Search for the cell housing the specified text and yield its [X, Y] center coordinate. 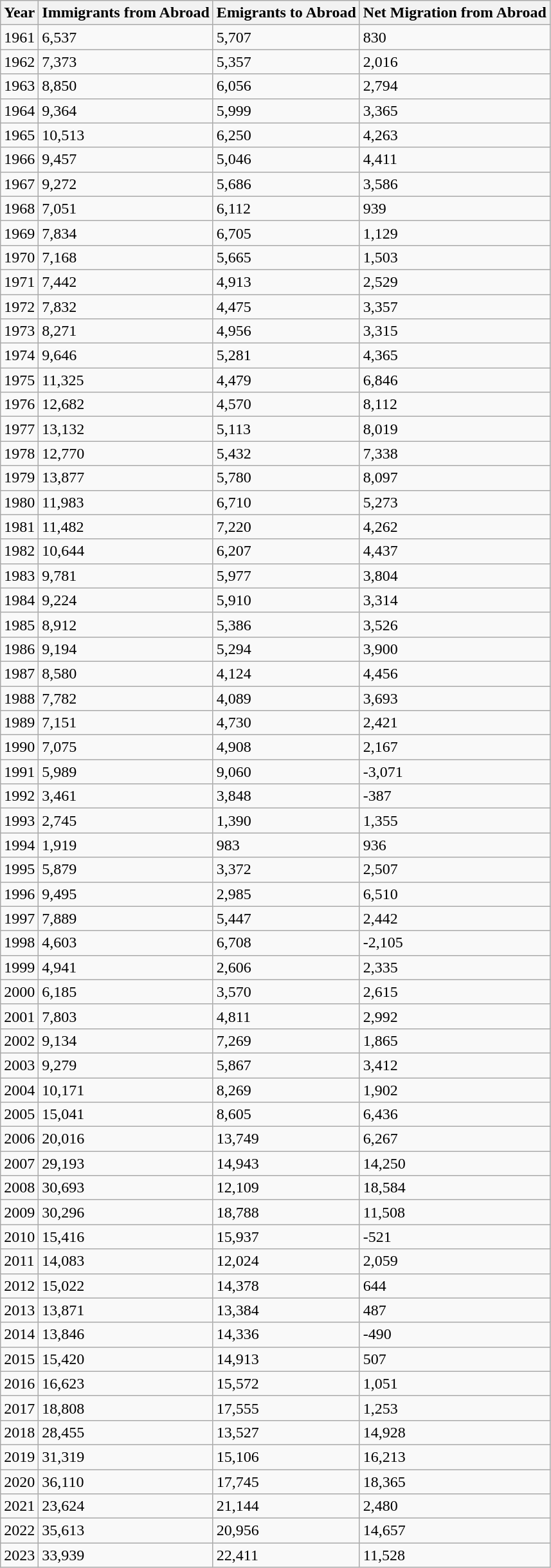
18,365 [455, 1481]
3,357 [455, 307]
6,250 [286, 135]
16,213 [455, 1457]
12,770 [126, 453]
4,437 [455, 551]
1996 [19, 894]
6,708 [286, 943]
3,372 [286, 870]
7,051 [126, 208]
18,788 [286, 1212]
5,989 [126, 772]
9,457 [126, 160]
4,730 [286, 723]
1966 [19, 160]
3,804 [455, 576]
1,253 [455, 1408]
6,267 [455, 1139]
2015 [19, 1359]
1979 [19, 478]
2020 [19, 1481]
9,495 [126, 894]
Emigrants to Abroad [286, 13]
1994 [19, 845]
16,623 [126, 1383]
15,572 [286, 1383]
507 [455, 1359]
1982 [19, 551]
9,272 [126, 184]
4,475 [286, 307]
2002 [19, 1041]
1974 [19, 356]
3,314 [455, 600]
6,436 [455, 1115]
2006 [19, 1139]
5,273 [455, 502]
12,024 [286, 1261]
7,803 [126, 1016]
1969 [19, 233]
1970 [19, 257]
14,250 [455, 1163]
2,606 [286, 967]
7,832 [126, 307]
9,364 [126, 111]
1997 [19, 918]
4,411 [455, 160]
14,913 [286, 1359]
5,999 [286, 111]
14,657 [455, 1531]
1,129 [455, 233]
2,985 [286, 894]
9,646 [126, 356]
13,527 [286, 1432]
5,867 [286, 1065]
15,106 [286, 1457]
12,109 [286, 1188]
8,912 [126, 624]
1,390 [286, 821]
4,603 [126, 943]
3,570 [286, 992]
1963 [19, 86]
1976 [19, 405]
6,705 [286, 233]
5,046 [286, 160]
2014 [19, 1335]
5,910 [286, 600]
7,168 [126, 257]
2018 [19, 1432]
1992 [19, 796]
3,365 [455, 111]
2022 [19, 1531]
3,526 [455, 624]
13,846 [126, 1335]
1977 [19, 429]
5,432 [286, 453]
-3,071 [455, 772]
28,455 [126, 1432]
1,902 [455, 1090]
1999 [19, 967]
30,693 [126, 1188]
1971 [19, 282]
6,112 [286, 208]
21,144 [286, 1506]
20,016 [126, 1139]
12,682 [126, 405]
15,420 [126, 1359]
6,846 [455, 380]
-2,105 [455, 943]
2,167 [455, 747]
6,185 [126, 992]
7,834 [126, 233]
1981 [19, 527]
3,315 [455, 331]
4,570 [286, 405]
4,262 [455, 527]
1964 [19, 111]
1984 [19, 600]
8,269 [286, 1090]
2,016 [455, 62]
1973 [19, 331]
7,442 [126, 282]
7,782 [126, 698]
1,919 [126, 845]
5,707 [286, 37]
1986 [19, 649]
5,357 [286, 62]
2000 [19, 992]
3,693 [455, 698]
Net Migration from Abroad [455, 13]
2001 [19, 1016]
1991 [19, 772]
-521 [455, 1237]
2004 [19, 1090]
5,665 [286, 257]
9,781 [126, 576]
8,271 [126, 331]
4,956 [286, 331]
1988 [19, 698]
2,480 [455, 1506]
2008 [19, 1188]
8,580 [126, 673]
4,456 [455, 673]
5,686 [286, 184]
6,710 [286, 502]
983 [286, 845]
6,537 [126, 37]
1983 [19, 576]
2023 [19, 1555]
7,338 [455, 453]
1985 [19, 624]
487 [455, 1310]
3,412 [455, 1065]
2019 [19, 1457]
1962 [19, 62]
1978 [19, 453]
14,928 [455, 1432]
4,124 [286, 673]
14,378 [286, 1286]
1,503 [455, 257]
8,850 [126, 86]
10,171 [126, 1090]
15,416 [126, 1237]
13,132 [126, 429]
2,442 [455, 918]
11,983 [126, 502]
5,879 [126, 870]
1972 [19, 307]
1975 [19, 380]
8,605 [286, 1115]
2016 [19, 1383]
1,355 [455, 821]
5,977 [286, 576]
20,956 [286, 1531]
33,939 [126, 1555]
30,296 [126, 1212]
6,207 [286, 551]
2,507 [455, 870]
2010 [19, 1237]
8,112 [455, 405]
17,555 [286, 1408]
3,900 [455, 649]
5,113 [286, 429]
939 [455, 208]
1,051 [455, 1383]
3,586 [455, 184]
2,745 [126, 821]
2003 [19, 1065]
1965 [19, 135]
-387 [455, 796]
14,943 [286, 1163]
644 [455, 1286]
2,335 [455, 967]
1,865 [455, 1041]
2005 [19, 1115]
2,059 [455, 1261]
13,877 [126, 478]
6,056 [286, 86]
8,097 [455, 478]
5,294 [286, 649]
11,325 [126, 380]
2,992 [455, 1016]
4,263 [455, 135]
4,811 [286, 1016]
22,411 [286, 1555]
Year [19, 13]
36,110 [126, 1481]
4,365 [455, 356]
2021 [19, 1506]
1993 [19, 821]
13,749 [286, 1139]
4,479 [286, 380]
23,624 [126, 1506]
2,794 [455, 86]
17,745 [286, 1481]
9,060 [286, 772]
7,269 [286, 1041]
-490 [455, 1335]
2017 [19, 1408]
9,134 [126, 1041]
830 [455, 37]
7,889 [126, 918]
35,613 [126, 1531]
18,808 [126, 1408]
11,528 [455, 1555]
1968 [19, 208]
5,281 [286, 356]
2,529 [455, 282]
1967 [19, 184]
7,373 [126, 62]
15,041 [126, 1115]
Immigrants from Abroad [126, 13]
5,780 [286, 478]
2009 [19, 1212]
4,913 [286, 282]
2011 [19, 1261]
2,421 [455, 723]
4,089 [286, 698]
9,194 [126, 649]
1990 [19, 747]
9,224 [126, 600]
1961 [19, 37]
5,447 [286, 918]
6,510 [455, 894]
7,220 [286, 527]
13,384 [286, 1310]
15,022 [126, 1286]
1987 [19, 673]
7,151 [126, 723]
11,482 [126, 527]
10,513 [126, 135]
9,279 [126, 1065]
4,941 [126, 967]
2007 [19, 1163]
18,584 [455, 1188]
29,193 [126, 1163]
936 [455, 845]
2012 [19, 1286]
1998 [19, 943]
13,871 [126, 1310]
11,508 [455, 1212]
14,083 [126, 1261]
3,848 [286, 796]
2013 [19, 1310]
8,019 [455, 429]
31,319 [126, 1457]
7,075 [126, 747]
2,615 [455, 992]
15,937 [286, 1237]
14,336 [286, 1335]
1989 [19, 723]
5,386 [286, 624]
1995 [19, 870]
10,644 [126, 551]
4,908 [286, 747]
1980 [19, 502]
3,461 [126, 796]
